Provide the [X, Y] coordinate of the cell's center where the given text is located.  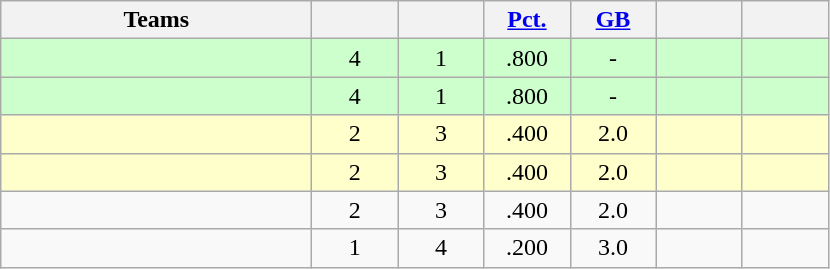
Pct. [527, 20]
.200 [527, 248]
Teams [156, 20]
3.0 [613, 248]
GB [613, 20]
